Scan for the cell matching the given text and deliver its [x, y] coordinate at center. 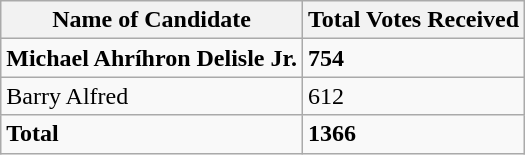
Total [152, 134]
Name of Candidate [152, 20]
754 [413, 58]
Total Votes Received [413, 20]
1366 [413, 134]
Barry Alfred [152, 96]
Michael Ahríhron Delisle Jr. [152, 58]
612 [413, 96]
